Locate the cell with the specified text and output its [X, Y] center coordinate. 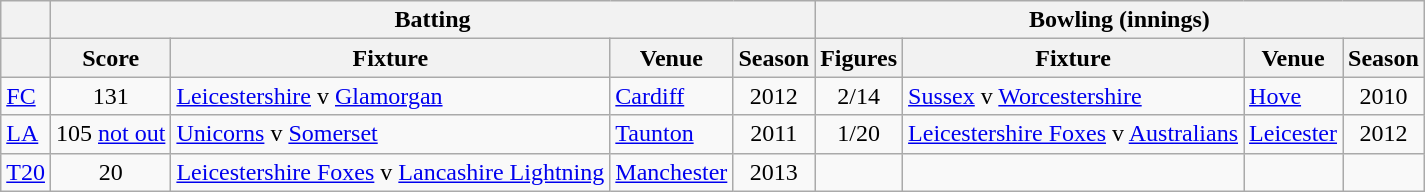
Score [110, 58]
Leicestershire v Glamorgan [390, 96]
Leicestershire Foxes v Australians [1074, 134]
Hove [1294, 96]
LA [26, 134]
105 not out [110, 134]
Manchester [672, 172]
2/14 [859, 96]
Unicorns v Somerset [390, 134]
131 [110, 96]
1/20 [859, 134]
Leicester [1294, 134]
20 [110, 172]
2011 [774, 134]
FC [26, 96]
Figures [859, 58]
2013 [774, 172]
T20 [26, 172]
Bowling (innings) [1120, 20]
Cardiff [672, 96]
Taunton [672, 134]
Sussex v Worcestershire [1074, 96]
2010 [1384, 96]
Leicestershire Foxes v Lancashire Lightning [390, 172]
Batting [432, 20]
